Search for the cell housing the specified text and yield its [x, y] center coordinate. 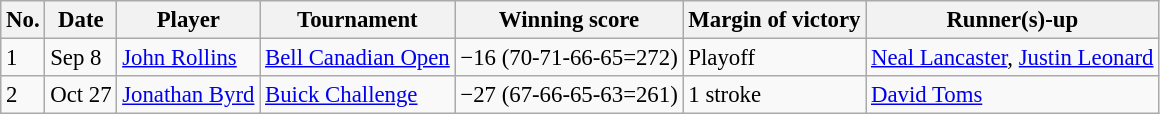
1 stroke [774, 95]
Neal Lancaster, Justin Leonard [1012, 58]
Player [188, 20]
Jonathan Byrd [188, 95]
Bell Canadian Open [358, 58]
−27 (67-66-65-63=261) [569, 95]
Runner(s)-up [1012, 20]
Date [81, 20]
Sep 8 [81, 58]
2 [23, 95]
John Rollins [188, 58]
Playoff [774, 58]
Buick Challenge [358, 95]
Winning score [569, 20]
Tournament [358, 20]
1 [23, 58]
No. [23, 20]
Margin of victory [774, 20]
Oct 27 [81, 95]
David Toms [1012, 95]
−16 (70-71-66-65=272) [569, 58]
